Output the [X, Y] coordinate of the center of the cell containing the given text.  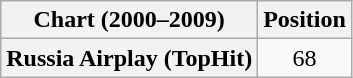
Chart (2000–2009) [130, 20]
Russia Airplay (TopHit) [130, 58]
Position [305, 20]
68 [305, 58]
